Output the (x, y) coordinate of the center of the cell containing the given text.  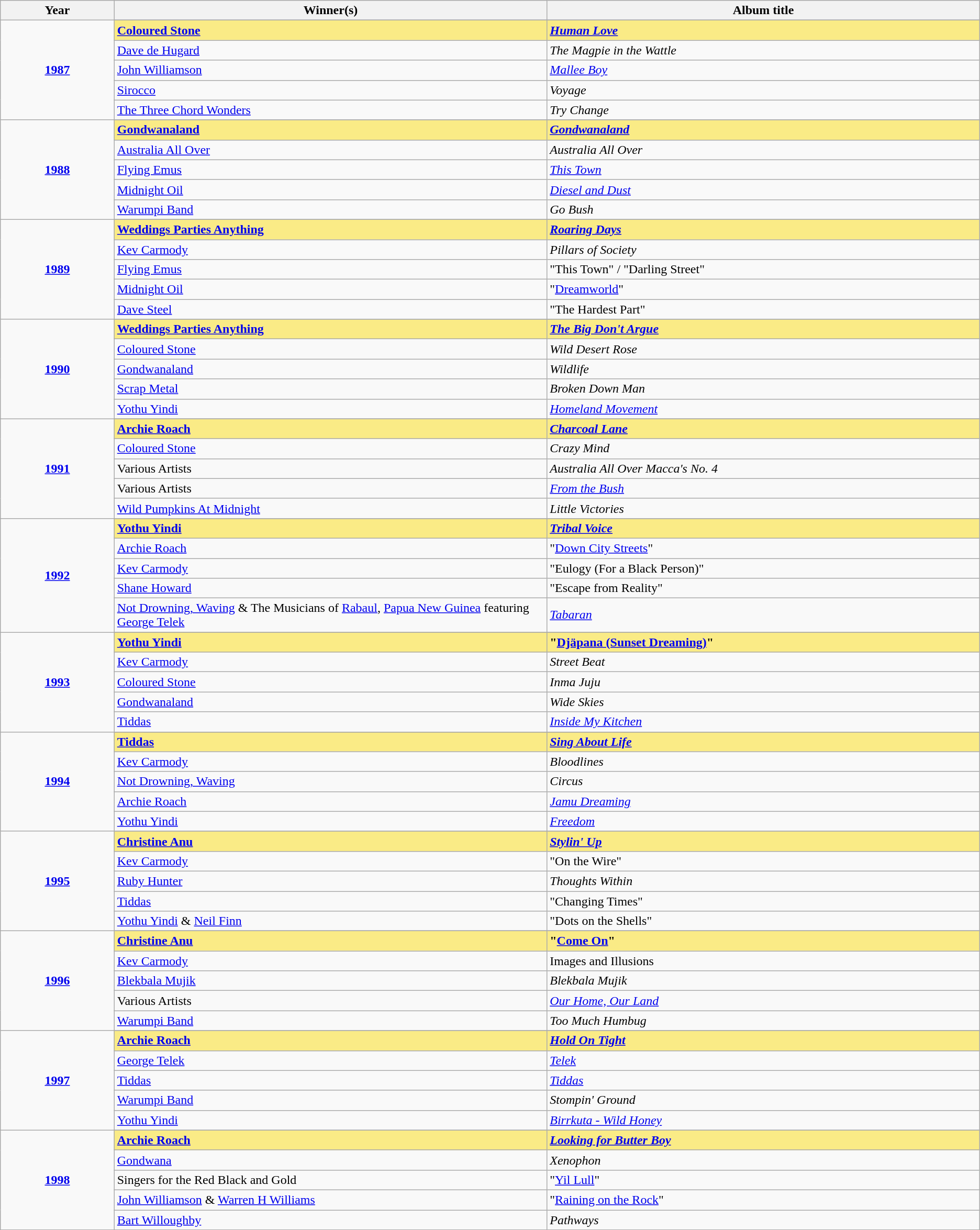
Tabaran (763, 616)
Scrap Metal (330, 389)
Album title (763, 10)
Singers for the Red Black and Gold (330, 1180)
1998 (58, 1180)
Stylin' Up (763, 841)
1993 (58, 682)
"Changing Times" (763, 901)
"Down City Streets" (763, 548)
Ruby Hunter (330, 881)
1996 (58, 981)
"Escape from Reality" (763, 588)
Gondwana (330, 1160)
Try Change (763, 110)
"On the Wire" (763, 861)
1997 (58, 1080)
Hold On Tight (763, 1041)
1994 (58, 781)
This Town (763, 170)
The Magpie in the Wattle (763, 50)
John Williamson & Warren H Williams (330, 1200)
Homeland Movement (763, 409)
Dave Steel (330, 309)
Xenophon (763, 1160)
The Big Don't Argue (763, 329)
Wide Skies (763, 702)
1995 (58, 881)
Bart Willoughby (330, 1220)
John Williamson (330, 70)
Charcoal Lane (763, 429)
Images and Illusions (763, 961)
"Raining on the Rock" (763, 1200)
Wild Desert Rose (763, 349)
Pathways (763, 1220)
Birrkuta - Wild Honey (763, 1120)
1989 (58, 269)
"Dreamworld" (763, 289)
Stompin' Ground (763, 1100)
Human Love (763, 30)
"Yil Lull" (763, 1180)
Mallee Boy (763, 70)
Wildlife (763, 369)
1988 (58, 170)
From the Bush (763, 488)
"The Hardest Part" (763, 309)
Jamu Dreaming (763, 801)
Wild Pumpkins At Midnight (330, 508)
George Telek (330, 1060)
"This Town" / "Darling Street" (763, 270)
Street Beat (763, 662)
Inside My Kitchen (763, 722)
Go Bush (763, 209)
Telek (763, 1060)
Voyage (763, 90)
Not Drowning, Waving (330, 781)
Broken Down Man (763, 389)
Roaring Days (763, 229)
Year (58, 10)
"Djäpana (Sunset Dreaming)" (763, 642)
Bloodlines (763, 762)
The Three Chord Wonders (330, 110)
Little Victories (763, 508)
"Come On" (763, 941)
"Dots on the Shells" (763, 921)
Thoughts Within (763, 881)
Inma Juju (763, 682)
"Eulogy (For a Black Person)" (763, 568)
1992 (58, 575)
Pillars of Society (763, 250)
Yothu Yindi & Neil Finn (330, 921)
Sirocco (330, 90)
Circus (763, 781)
Looking for Butter Boy (763, 1140)
Crazy Mind (763, 449)
Dave de Hugard (330, 50)
Winner(s) (330, 10)
Australia All Over Macca's No. 4 (763, 468)
Shane Howard (330, 588)
1987 (58, 70)
Tribal Voice (763, 528)
Not Drowning, Waving & The Musicians of Rabaul, Papua New Guinea featuring George Telek (330, 616)
Diesel and Dust (763, 189)
1990 (58, 369)
Too Much Humbug (763, 1021)
Freedom (763, 821)
1991 (58, 468)
Our Home, Our Land (763, 1001)
Sing About Life (763, 742)
